Scan for the cell matching the given text and deliver its (x, y) coordinate at center. 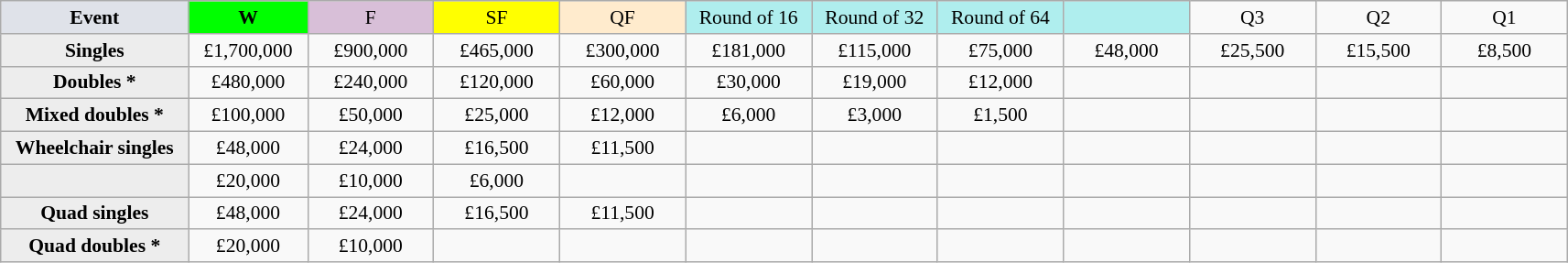
QF (622, 17)
£25,000 (497, 115)
£1,700,000 (248, 50)
£900,000 (371, 50)
Doubles * (95, 82)
£480,000 (248, 82)
£25,500 (1252, 50)
£60,000 (622, 82)
Wheelchair singles (95, 148)
£1,500 (1000, 115)
Round of 16 (749, 17)
Quad doubles * (95, 247)
Q2 (1379, 17)
£100,000 (248, 115)
£30,000 (749, 82)
£300,000 (622, 50)
£8,500 (1505, 50)
£181,000 (749, 50)
Event (95, 17)
W (248, 17)
Q1 (1505, 17)
Mixed doubles * (95, 115)
£15,500 (1379, 50)
£120,000 (497, 82)
Round of 32 (874, 17)
F (371, 17)
£19,000 (874, 82)
Singles (95, 50)
Q3 (1252, 17)
Quad singles (95, 214)
£3,000 (874, 115)
Round of 64 (1000, 17)
£115,000 (874, 50)
£240,000 (371, 82)
£75,000 (1000, 50)
£465,000 (497, 50)
£50,000 (371, 115)
SF (497, 17)
